Locate the cell with the specified text and output its (x, y) center coordinate. 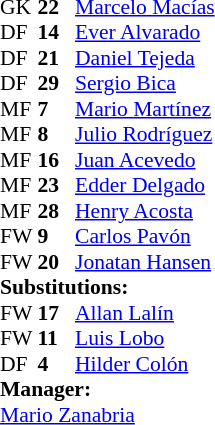
21 (57, 58)
23 (57, 185)
20 (57, 262)
Daniel Tejeda (145, 58)
9 (57, 237)
29 (57, 83)
Substitutions: (108, 287)
11 (57, 339)
Manager: (108, 389)
Hilder Colón (145, 364)
14 (57, 33)
Julio Rodríguez (145, 135)
28 (57, 211)
Sergio Bica (145, 83)
Henry Acosta (145, 211)
Jonatan Hansen (145, 262)
Mario Martínez (145, 109)
Carlos Pavón (145, 237)
Juan Acevedo (145, 160)
Ever Alvarado (145, 33)
4 (57, 364)
17 (57, 313)
Edder Delgado (145, 185)
8 (57, 135)
Allan Lalín (145, 313)
7 (57, 109)
16 (57, 160)
Luis Lobo (145, 339)
